Return (X, Y) of the center of cell containing provided text 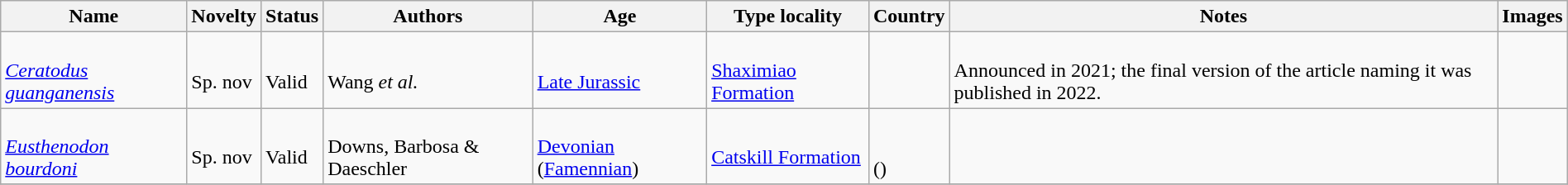
Type locality (788, 17)
Late Jurassic (620, 70)
Wang et al. (428, 70)
Announced in 2021; the final version of the article naming it was published in 2022. (1224, 70)
Ceratodus guanganensis (94, 70)
() (909, 146)
Catskill Formation (788, 146)
Notes (1224, 17)
Shaximiao Formation (788, 70)
Downs, Barbosa & Daeschler (428, 146)
Status (293, 17)
Country (909, 17)
Eusthenodon bourdoni (94, 146)
Authors (428, 17)
Images (1532, 17)
Age (620, 17)
Name (94, 17)
Devonian (Famennian) (620, 146)
Novelty (224, 17)
